Detect which cell encompasses the target text, then output its (X, Y) center coordinate. 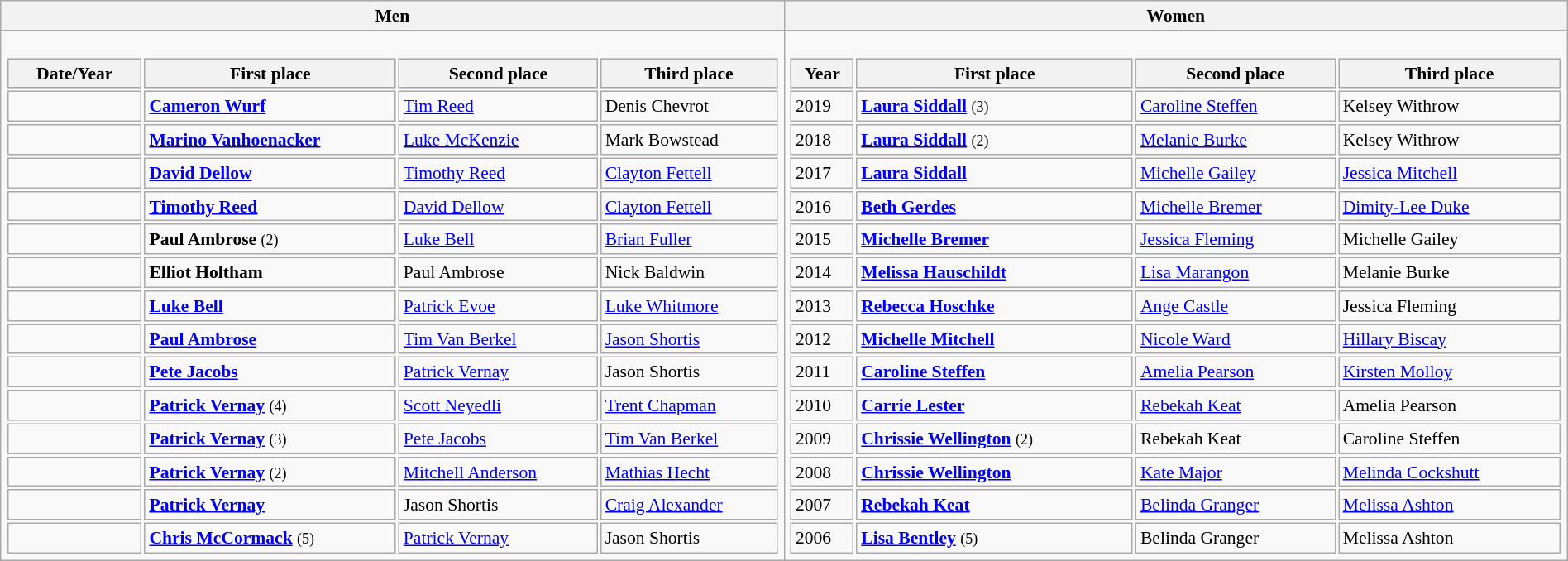
Michelle Mitchell (994, 339)
Luke Whitmore (689, 306)
Beth Gerdes (994, 207)
Melinda Cockshutt (1449, 472)
Carrie Lester (994, 405)
Jessica Mitchell (1449, 174)
Lisa Marangon (1236, 273)
Nicole Ward (1236, 339)
2015 (822, 240)
Kirsten Molloy (1449, 372)
Dimity-Lee Duke (1449, 207)
Denis Chevrot (689, 106)
Kate Major (1236, 472)
2009 (822, 439)
Patrick Vernay (4) (270, 405)
Rebecca Hoschke (994, 306)
2012 (822, 339)
Ange Castle (1236, 306)
Tim Reed (498, 106)
Patrick Vernay (3) (270, 439)
Lisa Bentley (5) (994, 538)
Brian Fuller (689, 240)
Laura Siddall (994, 174)
Patrick Evoe (498, 306)
Cameron Wurf (270, 106)
Year (822, 73)
Luke McKenzie (498, 141)
Craig Alexander (689, 505)
Melissa Hauschildt (994, 273)
2018 (822, 141)
Women (1176, 16)
2010 (822, 405)
Nick Baldwin (689, 273)
Men (392, 16)
Laura Siddall (2) (994, 141)
Marino Vanhoenacker (270, 141)
Trent Chapman (689, 405)
Mark Bowstead (689, 141)
2008 (822, 472)
Scott Neyedli (498, 405)
Paul Ambrose (2) (270, 240)
2007 (822, 505)
Patrick Vernay (2) (270, 472)
Chris McCormack (5) (270, 538)
2006 (822, 538)
Date/Year (74, 73)
2013 (822, 306)
2011 (822, 372)
Chrissie Wellington (2) (994, 439)
Mitchell Anderson (498, 472)
Chrissie Wellington (994, 472)
2014 (822, 273)
2017 (822, 174)
Elliot Holtham (270, 273)
Laura Siddall (3) (994, 106)
2019 (822, 106)
Mathias Hecht (689, 472)
2016 (822, 207)
Hillary Biscay (1449, 339)
